Return the [x, y] coordinate for the center point of the cell that contains the specified text.  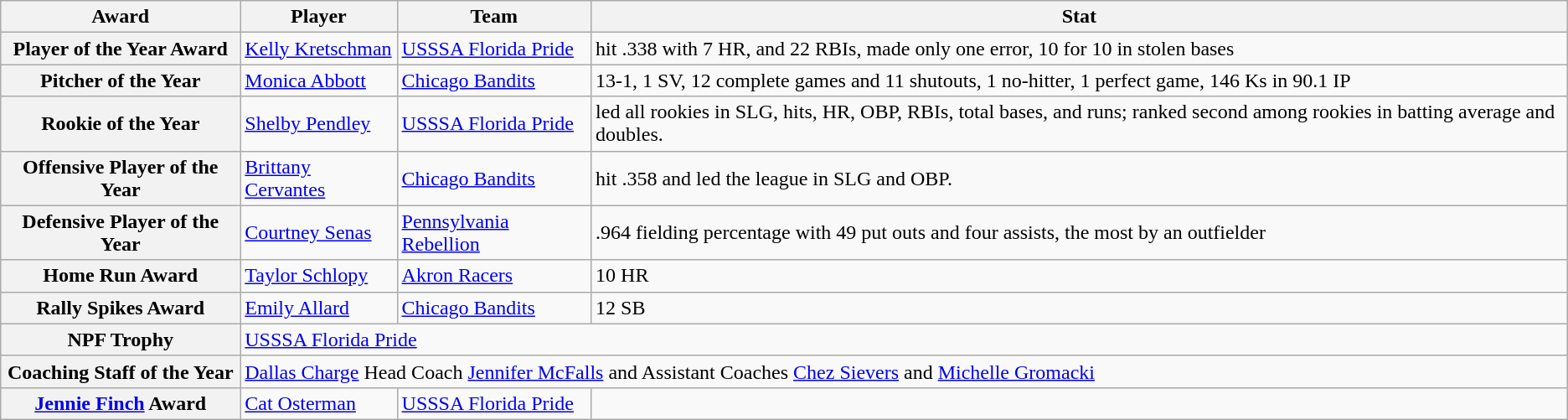
Player of the Year Award [121, 49]
hit .338 with 7 HR, and 22 RBIs, made only one error, 10 for 10 in stolen bases [1080, 49]
Emily Allard [318, 308]
Coaching Staff of the Year [121, 371]
Team [494, 17]
Brittany Cervantes [318, 178]
Award [121, 17]
Offensive Player of the Year [121, 178]
Kelly Kretschman [318, 49]
Jennie Finch Award [121, 403]
Taylor Schlopy [318, 276]
Monica Abbott [318, 80]
hit .358 and led the league in SLG and OBP. [1080, 178]
12 SB [1080, 308]
Home Run Award [121, 276]
Stat [1080, 17]
Akron Racers [494, 276]
Cat Osterman [318, 403]
led all rookies in SLG, hits, HR, OBP, RBIs, total bases, and runs; ranked second among rookies in batting average and doubles. [1080, 124]
Rookie of the Year [121, 124]
NPF Trophy [121, 340]
Shelby Pendley [318, 124]
13-1, 1 SV, 12 complete games and 11 shutouts, 1 no-hitter, 1 perfect game, 146 Ks in 90.1 IP [1080, 80]
Rally Spikes Award [121, 308]
10 HR [1080, 276]
.964 fielding percentage with 49 put outs and four assists, the most by an outfielder [1080, 233]
Defensive Player of the Year [121, 233]
Pennsylvania Rebellion [494, 233]
Pitcher of the Year [121, 80]
Courtney Senas [318, 233]
Player [318, 17]
Dallas Charge Head Coach Jennifer McFalls and Assistant Coaches Chez Sievers and Michelle Gromacki [904, 371]
